Output the (X, Y) coordinate of the center of the cell containing the given text.  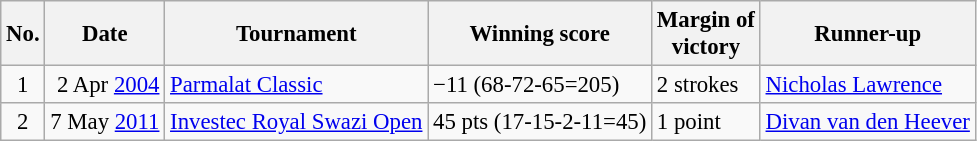
Date (105, 34)
2 (23, 122)
Runner-up (868, 34)
45 pts (17-15-2-11=45) (540, 122)
−11 (68-72-65=205) (540, 85)
2 strokes (706, 85)
2 Apr 2004 (105, 85)
7 May 2011 (105, 122)
Investec Royal Swazi Open (296, 122)
Parmalat Classic (296, 85)
1 point (706, 122)
Margin ofvictory (706, 34)
Winning score (540, 34)
Divan van den Heever (868, 122)
Tournament (296, 34)
1 (23, 85)
No. (23, 34)
Nicholas Lawrence (868, 85)
